Determine the [x, y] coordinate at the center of the cell enclosing the given text.  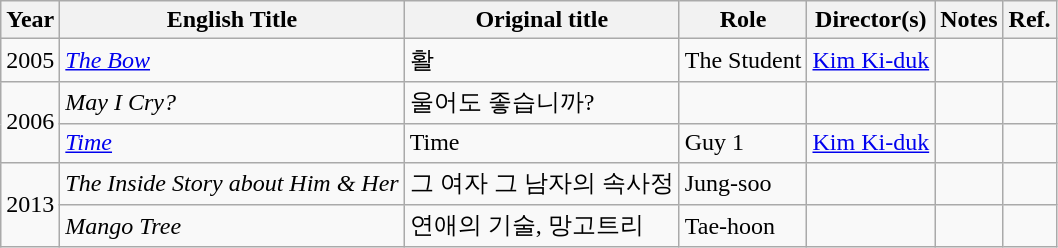
May I Cry? [232, 102]
Guy 1 [743, 143]
Director(s) [871, 20]
The Bow [232, 60]
Original title [542, 20]
The Student [743, 60]
Notes [969, 20]
그 여자 그 남자의 속사정 [542, 184]
2013 [30, 204]
Mango Tree [232, 226]
울어도 좋습니까? [542, 102]
Jung-soo [743, 184]
English Title [232, 20]
Year [30, 20]
연애의 기술, 망고트리 [542, 226]
The Inside Story about Him & Her [232, 184]
2006 [30, 122]
2005 [30, 60]
Tae-hoon [743, 226]
Role [743, 20]
Ref. [1030, 20]
활 [542, 60]
